Determine the (X, Y) coordinate at the center of the cell enclosing the given text.  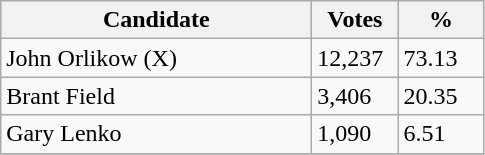
Gary Lenko (156, 134)
1,090 (355, 134)
12,237 (355, 58)
6.51 (441, 134)
% (441, 20)
20.35 (441, 96)
Votes (355, 20)
Brant Field (156, 96)
John Orlikow (X) (156, 58)
3,406 (355, 96)
73.13 (441, 58)
Candidate (156, 20)
